Return the [X, Y] coordinate for the center point of the cell that contains the specified text.  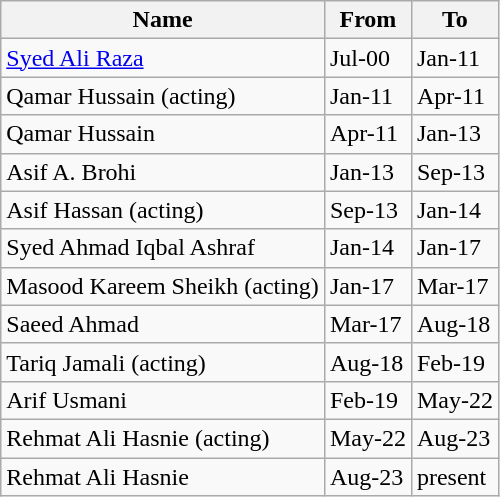
Rehmat Ali Hasnie [163, 477]
Asif Hassan (acting) [163, 210]
Tariq Jamali (acting) [163, 362]
Arif Usmani [163, 400]
Syed Ahmad Iqbal Ashraf [163, 248]
Name [163, 20]
From [368, 20]
Qamar Hussain (acting) [163, 96]
Masood Kareem Sheikh (acting) [163, 286]
To [454, 20]
Jul-00 [368, 58]
Rehmat Ali Hasnie (acting) [163, 438]
Syed Ali Raza [163, 58]
Qamar Hussain [163, 134]
present [454, 477]
Saeed Ahmad [163, 324]
Asif A. Brohi [163, 172]
